For the text-containing cell, return its midpoint in (x, y) coordinate format. 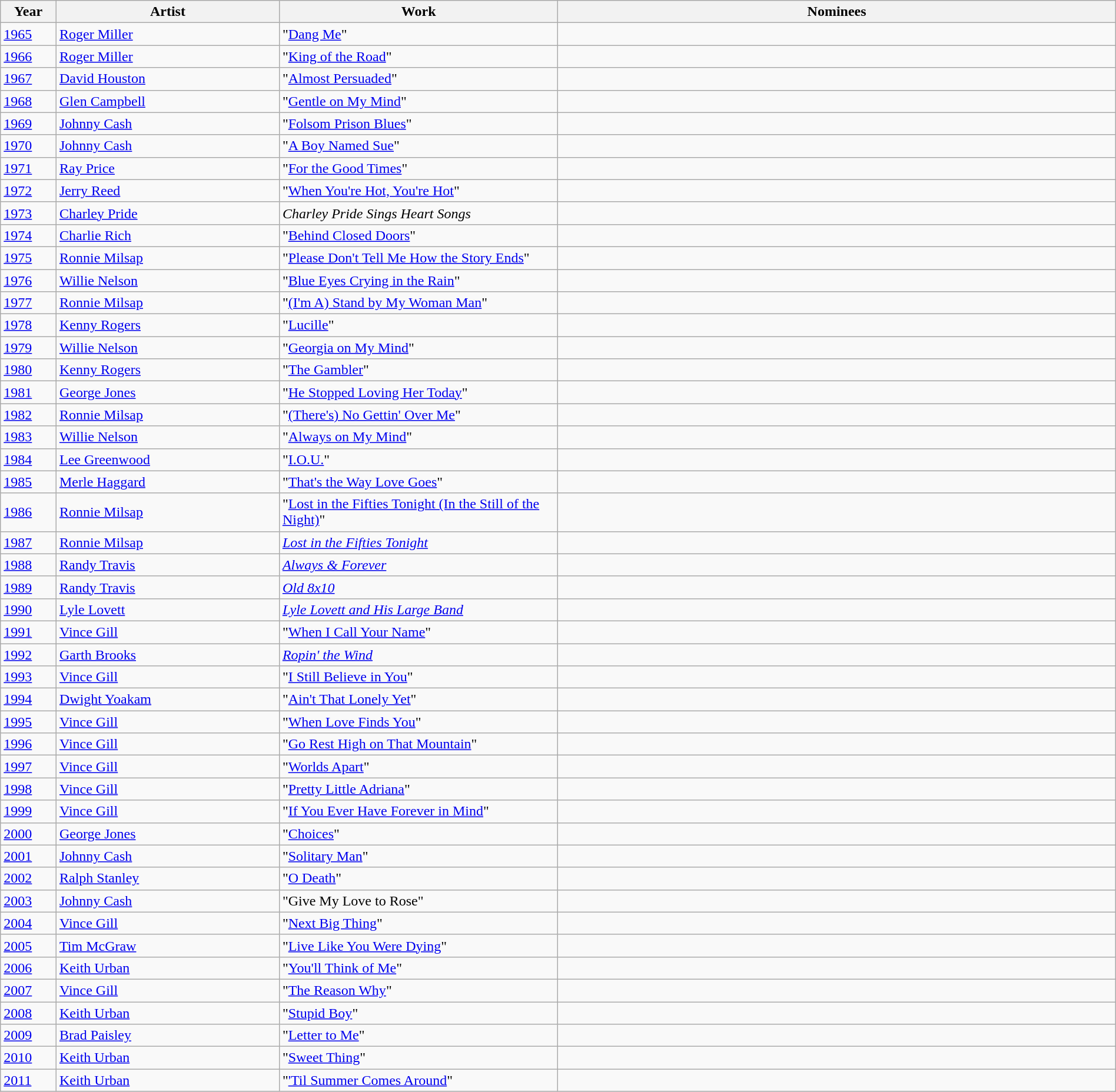
Year (28, 12)
"Almost Persuaded" (418, 79)
"The Gambler" (418, 370)
Nominees (837, 12)
Old 8x10 (418, 587)
Work (418, 12)
"Stupid Boy" (418, 1013)
2002 (28, 878)
Lee Greenwood (167, 460)
"Give My Love to Rose" (418, 901)
"Next Big Thing" (418, 923)
"Worlds Apart" (418, 767)
"Go Rest High on That Mountain" (418, 744)
"Letter to Me" (418, 1036)
"(I'm A) Stand by My Woman Man" (418, 303)
"Georgia on My Mind" (418, 348)
"I Still Believe in You" (418, 677)
1991 (28, 632)
Lyle Lovett and His Large Band (418, 610)
2010 (28, 1058)
1981 (28, 392)
1978 (28, 325)
Dwight Yoakam (167, 700)
Garth Brooks (167, 655)
2001 (28, 856)
1974 (28, 235)
1975 (28, 258)
1986 (28, 512)
1999 (28, 811)
1971 (28, 168)
"For the Good Times" (418, 168)
"When You're Hot, You're Hot" (418, 191)
"Always on My Mind" (418, 437)
Brad Paisley (167, 1036)
"King of the Road" (418, 56)
"When Love Finds You" (418, 722)
"That's the Way Love Goes" (418, 482)
"'Til Summer Comes Around" (418, 1080)
1973 (28, 213)
Ropin' the Wind (418, 655)
"Solitary Man" (418, 856)
Merle Haggard (167, 482)
2000 (28, 834)
"O Death" (418, 878)
"Ain't That Lonely Yet" (418, 700)
Lyle Lovett (167, 610)
"Gentle on My Mind" (418, 101)
Jerry Reed (167, 191)
"Blue Eyes Crying in the Rain" (418, 281)
Artist (167, 12)
1996 (28, 744)
2003 (28, 901)
"If You Ever Have Forever in Mind" (418, 811)
"Live Like You Were Dying" (418, 945)
"I.O.U." (418, 460)
1987 (28, 542)
Ray Price (167, 168)
Always & Forever (418, 565)
"Lost in the Fifties Tonight (In the Still of the Night)" (418, 512)
1980 (28, 370)
1998 (28, 789)
1984 (28, 460)
"Sweet Thing" (418, 1058)
"He Stopped Loving Her Today" (418, 392)
1992 (28, 655)
1965 (28, 34)
2011 (28, 1080)
Ralph Stanley (167, 878)
"(There's) No Gettin' Over Me" (418, 415)
1994 (28, 700)
2009 (28, 1036)
2008 (28, 1013)
1985 (28, 482)
1979 (28, 348)
1997 (28, 767)
1995 (28, 722)
"Behind Closed Doors" (418, 235)
1983 (28, 437)
1968 (28, 101)
1970 (28, 146)
2005 (28, 945)
1988 (28, 565)
1990 (28, 610)
"A Boy Named Sue" (418, 146)
Charley Pride Sings Heart Songs (418, 213)
Lost in the Fifties Tonight (418, 542)
1976 (28, 281)
"The Reason Why" (418, 990)
1982 (28, 415)
Charlie Rich (167, 235)
1989 (28, 587)
Glen Campbell (167, 101)
"You'll Think of Me" (418, 968)
2006 (28, 968)
1967 (28, 79)
Charley Pride (167, 213)
"When I Call Your Name" (418, 632)
"Choices" (418, 834)
"Dang Me" (418, 34)
1966 (28, 56)
1972 (28, 191)
"Please Don't Tell Me How the Story Ends" (418, 258)
1977 (28, 303)
"Folsom Prison Blues" (418, 124)
"Pretty Little Adriana" (418, 789)
1969 (28, 124)
Tim McGraw (167, 945)
1993 (28, 677)
2004 (28, 923)
David Houston (167, 79)
2007 (28, 990)
"Lucille" (418, 325)
